Capture the cell that displays the provided text and extract its [X, Y] central coordinate. 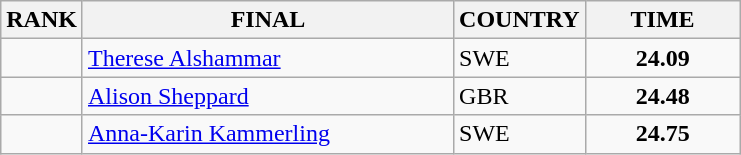
Anna-Karin Kammerling [268, 134]
24.48 [662, 96]
24.75 [662, 134]
RANK [42, 20]
TIME [662, 20]
FINAL [268, 20]
GBR [520, 96]
COUNTRY [520, 20]
Therese Alshammar [268, 58]
Alison Sheppard [268, 96]
24.09 [662, 58]
